Capture the cell that displays the provided text and extract its [X, Y] central coordinate. 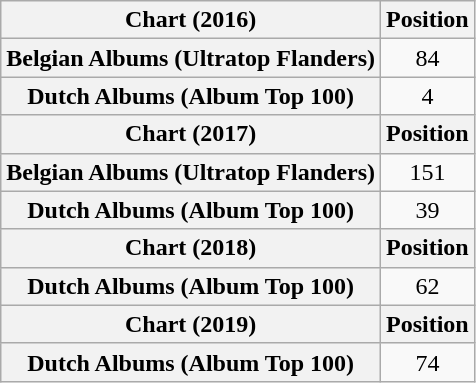
4 [428, 96]
Chart (2016) [191, 20]
Chart (2019) [191, 324]
84 [428, 58]
Chart (2018) [191, 248]
39 [428, 210]
62 [428, 286]
151 [428, 172]
Chart (2017) [191, 134]
74 [428, 362]
